Return [X, Y] of the center of cell containing provided text 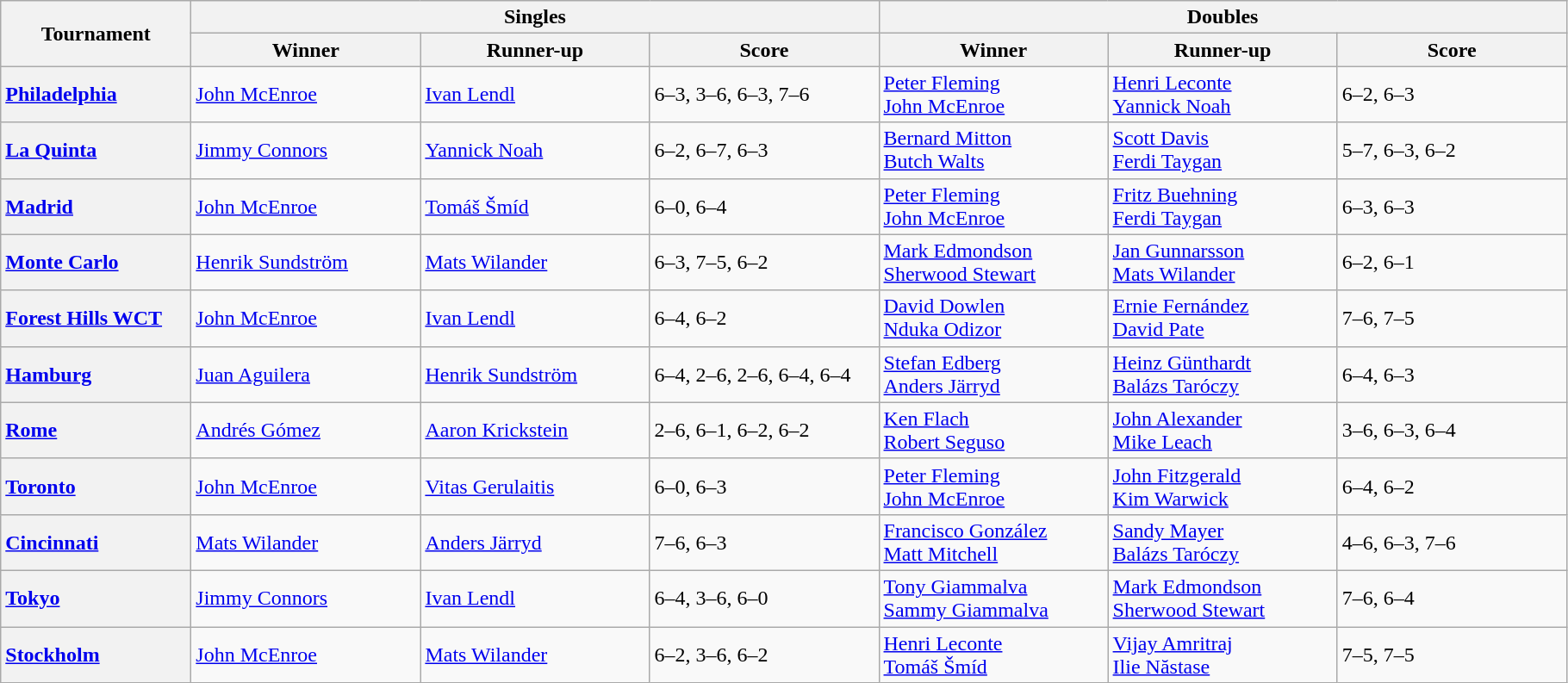
Tomáš Šmíd [535, 207]
La Quinta [96, 150]
Monte Carlo [96, 262]
6–2, 6–7, 6–3 [764, 150]
7–6, 7–5 [1452, 319]
Singles [535, 17]
Anders Järryd [535, 543]
Fritz Buehning Ferdi Taygan [1223, 207]
6–3, 7–5, 6–2 [764, 262]
6–3, 3–6, 6–3, 7–6 [764, 95]
Doubles [1223, 17]
Toronto [96, 486]
7–5, 7–5 [1452, 655]
6–4, 6–3 [1452, 374]
David Dowlen Nduka Odizor [993, 319]
Juan Aguilera [306, 374]
Forest Hills WCT [96, 319]
Heinz Günthardt Balázs Taróczy [1223, 374]
Vitas Gerulaitis [535, 486]
John Fitzgerald Kim Warwick [1223, 486]
6–3, 6–3 [1452, 207]
John Alexander Mike Leach [1223, 431]
Tokyo [96, 598]
Jan Gunnarsson Mats Wilander [1223, 262]
Hamburg [96, 374]
Henri Leconte Tomáš Šmíd [993, 655]
Rome [96, 431]
Vijay Amritraj Ilie Năstase [1223, 655]
Ernie Fernández David Pate [1223, 319]
Scott Davis Ferdi Taygan [1223, 150]
Henri Leconte Yannick Noah [1223, 95]
6–2, 6–3 [1452, 95]
6–2, 3–6, 6–2 [764, 655]
Madrid [96, 207]
Bernard Mitton Butch Walts [993, 150]
6–4, 3–6, 6–0 [764, 598]
Stockholm [96, 655]
Cincinnati [96, 543]
Aaron Krickstein [535, 431]
7–6, 6–3 [764, 543]
6–0, 6–3 [764, 486]
6–0, 6–4 [764, 207]
Sandy Mayer Balázs Taróczy [1223, 543]
6–2, 6–1 [1452, 262]
2–6, 6–1, 6–2, 6–2 [764, 431]
Francisco González Matt Mitchell [993, 543]
4–6, 6–3, 7–6 [1452, 543]
7–6, 6–4 [1452, 598]
Tournament [96, 34]
6–4, 2–6, 2–6, 6–4, 6–4 [764, 374]
5–7, 6–3, 6–2 [1452, 150]
Yannick Noah [535, 150]
Andrés Gómez [306, 431]
Philadelphia [96, 95]
Tony Giammalva Sammy Giammalva [993, 598]
Ken Flach Robert Seguso [993, 431]
Stefan Edberg Anders Järryd [993, 374]
3–6, 6–3, 6–4 [1452, 431]
